From the cell containing the given text, extract its center point as (x, y) coordinate. 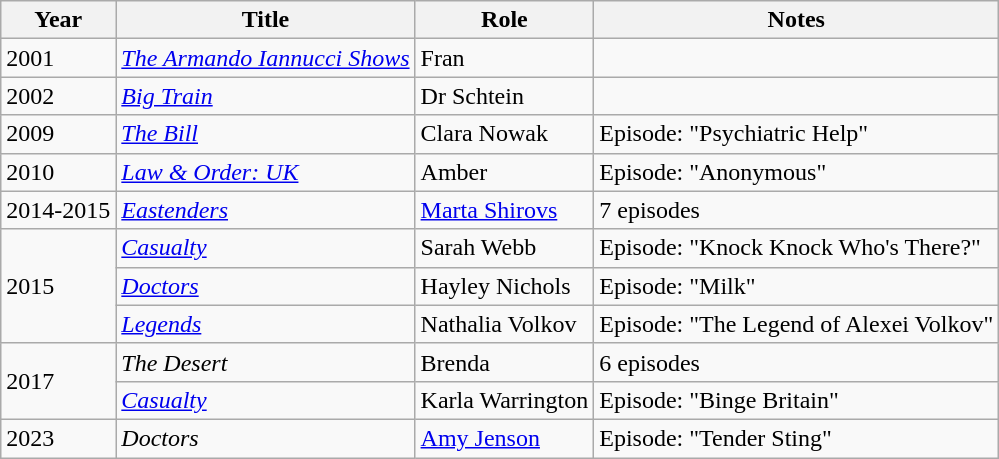
Law & Order: UK (266, 172)
2017 (58, 381)
2009 (58, 134)
2001 (58, 58)
Year (58, 20)
Dr Schtein (504, 96)
Nathalia Volkov (504, 324)
Episode: "Psychiatric Help" (796, 134)
6 episodes (796, 362)
2023 (58, 438)
Clara Nowak (504, 134)
Episode: "Binge Britain" (796, 400)
Brenda (504, 362)
Amber (504, 172)
Legends (266, 324)
Eastenders (266, 210)
2014-2015 (58, 210)
Episode: "Anonymous" (796, 172)
The Armando Iannucci Shows (266, 58)
The Bill (266, 134)
The Desert (266, 362)
Big Train (266, 96)
7 episodes (796, 210)
2010 (58, 172)
Role (504, 20)
Notes (796, 20)
2002 (58, 96)
Amy Jenson (504, 438)
Episode: "Milk" (796, 286)
Sarah Webb (504, 248)
Episode: "The Legend of Alexei Volkov" (796, 324)
Title (266, 20)
Fran (504, 58)
Hayley Nichols (504, 286)
Marta Shirovs (504, 210)
Karla Warrington (504, 400)
2015 (58, 286)
Episode: "Knock Knock Who's There?" (796, 248)
Episode: "Tender Sting" (796, 438)
